Output the [X, Y] coordinate of the center of the cell containing the given text.  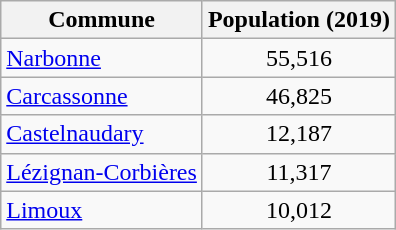
Narbonne [102, 58]
55,516 [298, 58]
12,187 [298, 134]
Castelnaudary [102, 134]
Lézignan-Corbières [102, 172]
Limoux [102, 210]
11,317 [298, 172]
Population (2019) [298, 20]
10,012 [298, 210]
Commune [102, 20]
46,825 [298, 96]
Carcassonne [102, 96]
